Output the [X, Y] coordinate of the center of the cell containing the given text.  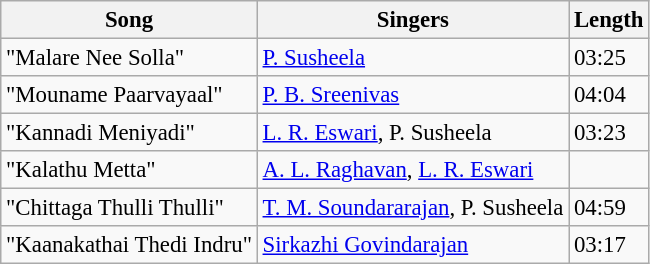
03:25 [609, 58]
T. M. Soundararajan, P. Susheela [412, 208]
04:59 [609, 208]
Song [129, 20]
03:17 [609, 245]
"Kannadi Meniyadi" [129, 133]
P. Susheela [412, 58]
04:04 [609, 95]
"Kaanakathai Thedi Indru" [129, 245]
Length [609, 20]
"Malare Nee Solla" [129, 58]
Singers [412, 20]
A. L. Raghavan, L. R. Eswari [412, 170]
"Chittaga Thulli Thulli" [129, 208]
03:23 [609, 133]
"Kalathu Metta" [129, 170]
"Mouname Paarvayaal" [129, 95]
L. R. Eswari, P. Susheela [412, 133]
P. B. Sreenivas [412, 95]
Sirkazhi Govindarajan [412, 245]
